Find where the given text appears and provide that cell's center as [x, y] coordinate. 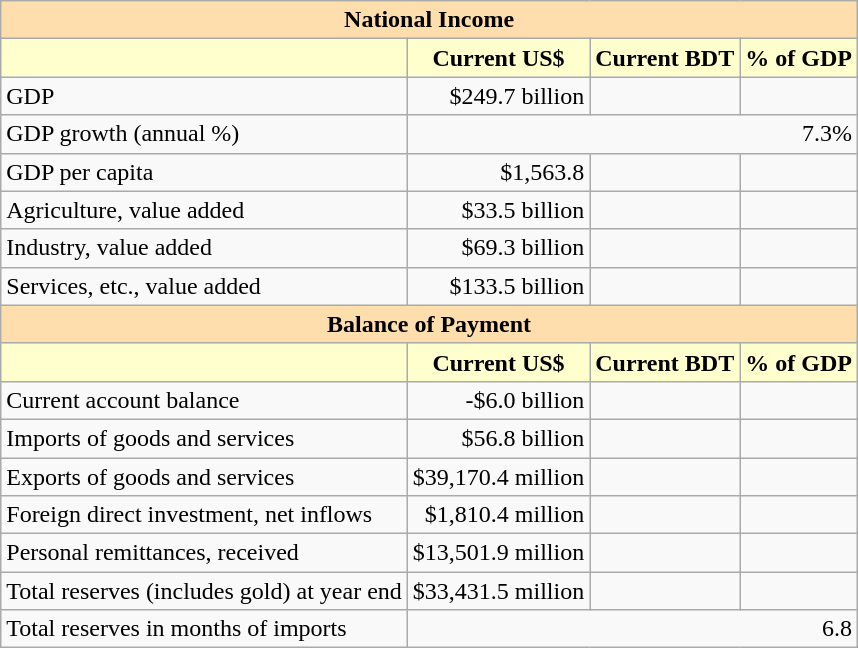
Industry, value added [204, 248]
Total reserves (includes gold) at year end [204, 591]
Services, etc., value added [204, 286]
Balance of Payment [430, 324]
GDP growth (annual %) [204, 134]
$56.8 billion [498, 438]
Imports of goods and services [204, 438]
$249.7 billion [498, 96]
$69.3 billion [498, 248]
Foreign direct investment, net inflows [204, 515]
$133.5 billion [498, 286]
$39,170.4 million [498, 477]
Personal remittances, received [204, 553]
Exports of goods and services [204, 477]
Agriculture, value added [204, 210]
Total reserves in months of imports [204, 629]
GDP per capita [204, 172]
$33,431.5 million [498, 591]
7.3% [632, 134]
6.8 [632, 629]
$33.5 billion [498, 210]
$1,810.4 million [498, 515]
National Income [430, 20]
$13,501.9 million [498, 553]
$1,563.8 [498, 172]
Current account balance [204, 400]
-$6.0 billion [498, 400]
GDP [204, 96]
